Capture the cell that displays the provided text and extract its [x, y] central coordinate. 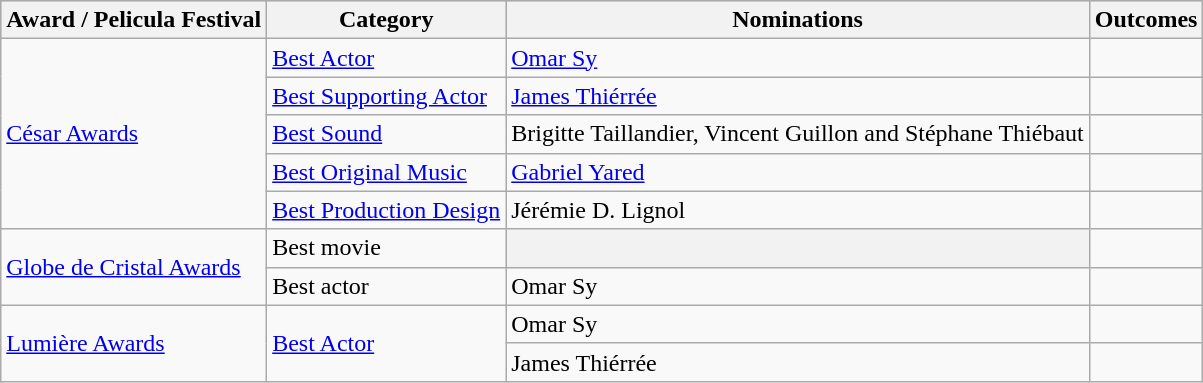
Best Production Design [386, 210]
Best movie [386, 248]
Gabriel Yared [798, 172]
Best actor [386, 286]
Nominations [798, 20]
Award / Pelicula Festival [134, 20]
Globe de Cristal Awards [134, 267]
Outcomes [1146, 20]
Lumière Awards [134, 343]
César Awards [134, 134]
Best Supporting Actor [386, 96]
Category [386, 20]
Best Original Music [386, 172]
Best Sound [386, 134]
Brigitte Taillandier, Vincent Guillon and Stéphane Thiébaut [798, 134]
Jérémie D. Lignol [798, 210]
